For the text-containing cell, return its midpoint in [x, y] coordinate format. 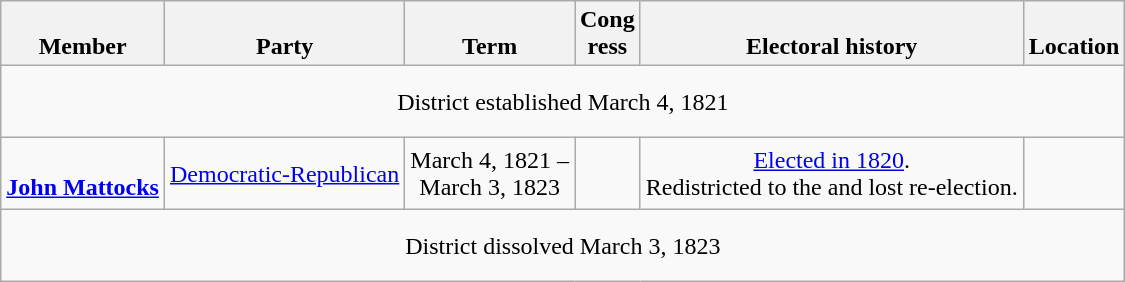
District dissolved March 3, 1823 [563, 246]
Electoral history [832, 34]
Democratic-Republican [284, 174]
Congress [607, 34]
Elected in 1820.Redistricted to the and lost re-election. [832, 174]
Term [490, 34]
Member [83, 34]
John Mattocks [83, 174]
Party [284, 34]
March 4, 1821 –March 3, 1823 [490, 174]
Location [1074, 34]
District established March 4, 1821 [563, 102]
